Determine the (x, y) coordinate at the center of the cell enclosing the given text.  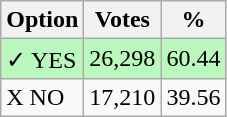
60.44 (194, 59)
X NO (42, 97)
39.56 (194, 97)
26,298 (122, 59)
17,210 (122, 97)
Option (42, 20)
✓ YES (42, 59)
Votes (122, 20)
% (194, 20)
